Locate the cell with the specified text and output its (x, y) center coordinate. 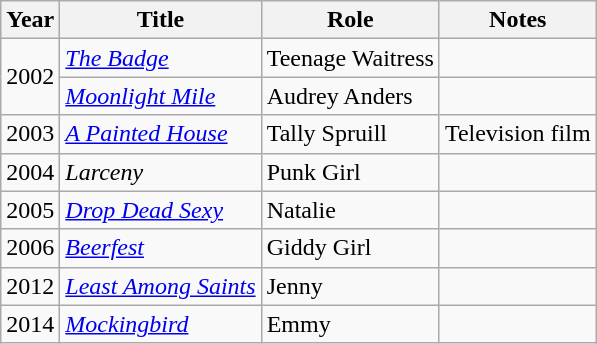
The Badge (160, 58)
Role (350, 20)
Jenny (350, 286)
Audrey Anders (350, 96)
2003 (30, 134)
Larceny (160, 172)
Year (30, 20)
Title (160, 20)
Drop Dead Sexy (160, 210)
2006 (30, 248)
Punk Girl (350, 172)
Mockingbird (160, 324)
Natalie (350, 210)
A Painted House (160, 134)
Least Among Saints (160, 286)
2014 (30, 324)
2005 (30, 210)
Tally Spruill (350, 134)
2004 (30, 172)
Television film (518, 134)
Notes (518, 20)
Teenage Waitress (350, 58)
Emmy (350, 324)
Beerfest (160, 248)
Giddy Girl (350, 248)
2002 (30, 77)
2012 (30, 286)
Moonlight Mile (160, 96)
